Pinpoint the cell where the given text exists, returning its (x, y) midpoint coordinate. 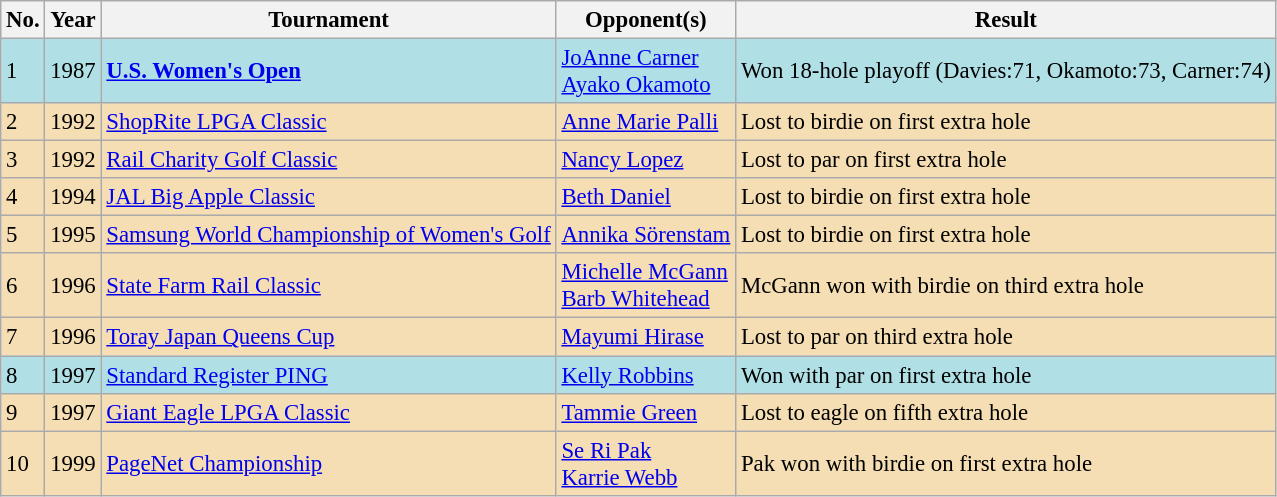
Result (1006, 20)
McGann won with birdie on third extra hole (1006, 286)
Samsung World Championship of Women's Golf (328, 235)
Michelle McGann Barb Whitehead (646, 286)
PageNet Championship (328, 464)
1 (23, 72)
Standard Register PING (328, 375)
8 (23, 375)
Lost to par on third extra hole (1006, 337)
10 (23, 464)
Beth Daniel (646, 197)
Giant Eagle LPGA Classic (328, 412)
7 (23, 337)
Rail Charity Golf Classic (328, 160)
1995 (73, 235)
Tammie Green (646, 412)
State Farm Rail Classic (328, 286)
JoAnne Carner Ayako Okamoto (646, 72)
Pak won with birdie on first extra hole (1006, 464)
1987 (73, 72)
Anne Marie Palli (646, 122)
Nancy Lopez (646, 160)
Year (73, 20)
U.S. Women's Open (328, 72)
5 (23, 235)
Annika Sörenstam (646, 235)
Kelly Robbins (646, 375)
6 (23, 286)
Mayumi Hirase (646, 337)
No. (23, 20)
1999 (73, 464)
9 (23, 412)
Won with par on first extra hole (1006, 375)
Opponent(s) (646, 20)
Lost to eagle on fifth extra hole (1006, 412)
Lost to par on first extra hole (1006, 160)
3 (23, 160)
Won 18-hole playoff (Davies:71, Okamoto:73, Carner:74) (1006, 72)
ShopRite LPGA Classic (328, 122)
1994 (73, 197)
JAL Big Apple Classic (328, 197)
Se Ri Pak Karrie Webb (646, 464)
2 (23, 122)
Tournament (328, 20)
Toray Japan Queens Cup (328, 337)
4 (23, 197)
